Determine the (x, y) coordinate at the center of the cell enclosing the given text.  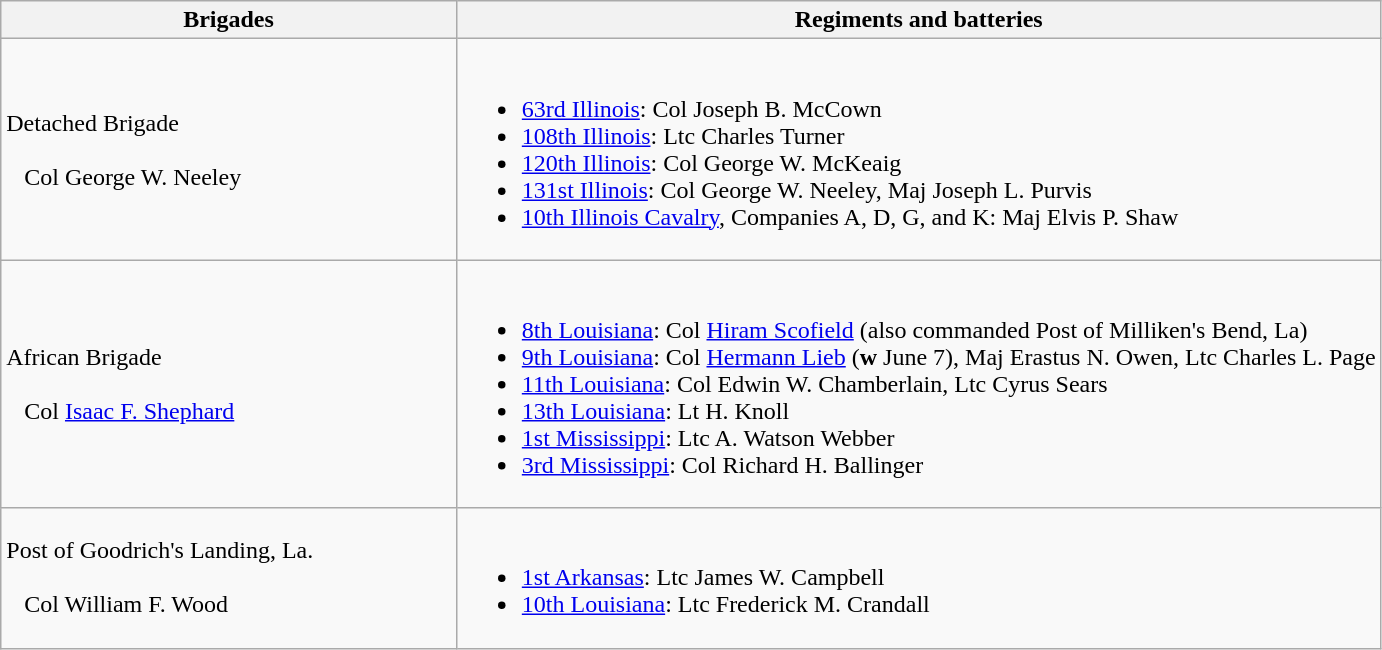
Detached Brigade Col George W. Neeley (229, 150)
Regiments and batteries (918, 20)
Post of Goodrich's Landing, La. Col William F. Wood (229, 578)
African Brigade Col Isaac F. Shephard (229, 384)
1st Arkansas: Ltc James W. Campbell10th Louisiana: Ltc Frederick M. Crandall (918, 578)
Brigades (229, 20)
